Determine the (X, Y) coordinate at the center of the cell enclosing the given text.  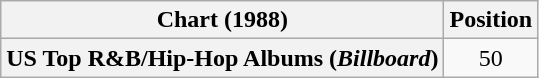
Position (491, 20)
Chart (1988) (222, 20)
50 (491, 58)
US Top R&B/Hip-Hop Albums (Billboard) (222, 58)
